Locate the cell with the specified text and output its [x, y] center coordinate. 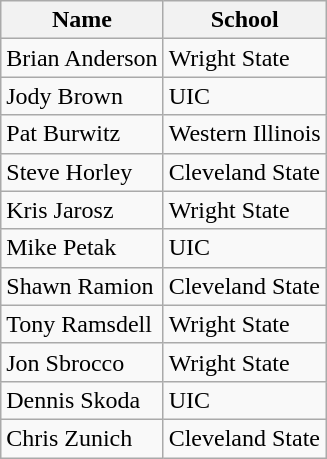
Jon Sbrocco [82, 362]
Chris Zunich [82, 438]
Mike Petak [82, 248]
Tony Ramsdell [82, 324]
Kris Jarosz [82, 210]
Steve Horley [82, 172]
Brian Anderson [82, 58]
Dennis Skoda [82, 400]
School [244, 20]
Shawn Ramion [82, 286]
Jody Brown [82, 96]
Pat Burwitz [82, 134]
Name [82, 20]
Western Illinois [244, 134]
